Search for the cell housing the specified text and yield its [X, Y] center coordinate. 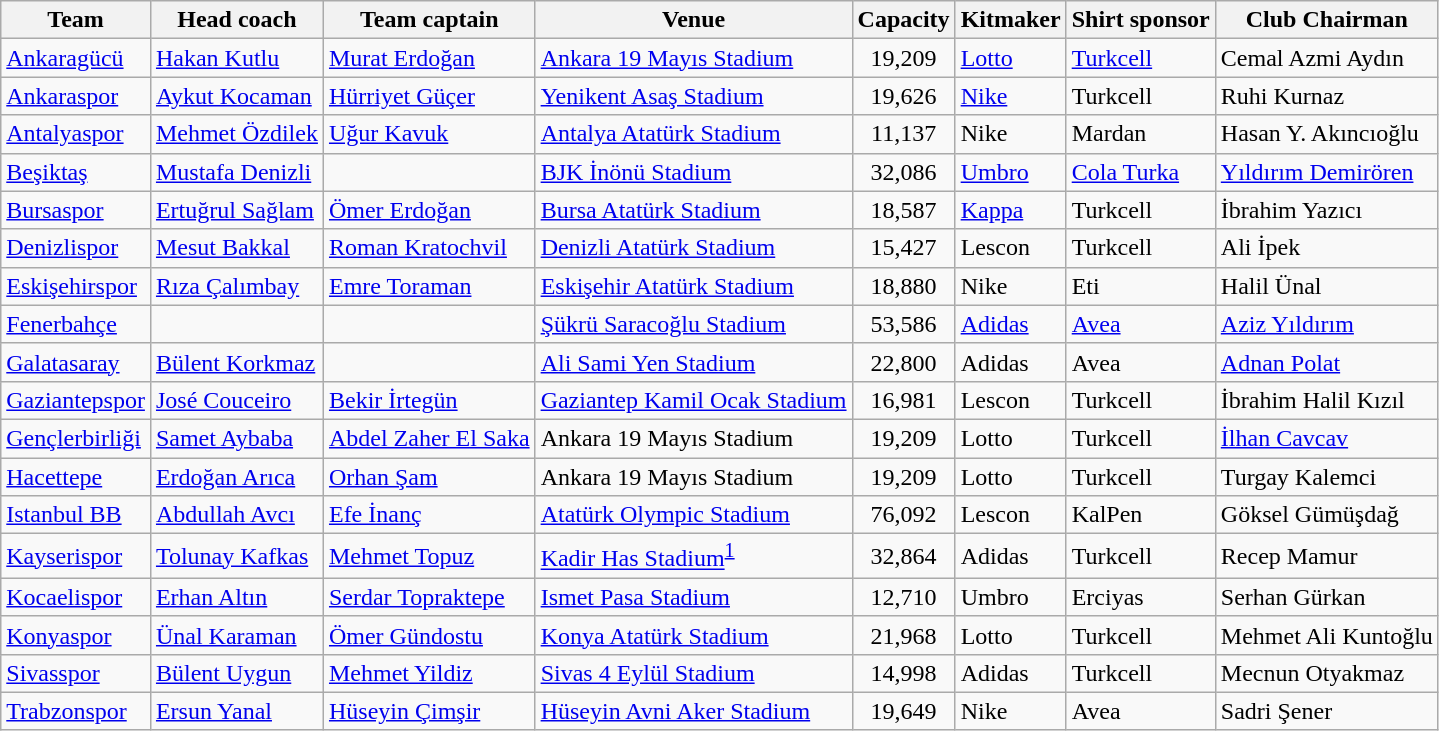
Recep Mamur [1326, 556]
19,626 [904, 96]
Mardan [1140, 134]
BJK İnönü Stadium [694, 172]
76,092 [904, 515]
Capacity [904, 20]
Eskişehir Atatürk Stadium [694, 286]
Gaziantep Kamil Ocak Stadium [694, 400]
19,649 [904, 711]
Ismet Pasa Stadium [694, 597]
Hüseyin Avni Aker Stadium [694, 711]
Gaziantepspor [76, 400]
Cemal Azmi Aydın [1326, 58]
Yenikent Asaş Stadium [694, 96]
Erdoğan Arıca [236, 477]
Head coach [236, 20]
Tolunay Kafkas [236, 556]
21,968 [904, 635]
Aykut Kocaman [236, 96]
Ruhi Kurnaz [1326, 96]
Hacettepe [76, 477]
Ertuğrul Sağlam [236, 210]
12,710 [904, 597]
Kitmaker [1010, 20]
Samet Aybaba [236, 438]
Konya Atatürk Stadium [694, 635]
KalPen [1140, 515]
Erhan Altın [236, 597]
Mecnun Otyakmaz [1326, 673]
Ömer Gündostu [429, 635]
Sivas 4 Eylül Stadium [694, 673]
Aziz Yıldırım [1326, 324]
Konyaspor [76, 635]
Hüseyin Çimşir [429, 711]
Mehmet Topuz [429, 556]
18,587 [904, 210]
Emre Toraman [429, 286]
Mehmet Yildiz [429, 673]
Ankaragücü [76, 58]
Bursaspor [76, 210]
Kocaelispor [76, 597]
Yıldırım Demirören [1326, 172]
11,137 [904, 134]
Galatasaray [76, 362]
Hasan Y. Akıncıoğlu [1326, 134]
Shirt sponsor [1140, 20]
Denizlispor [76, 248]
Atatürk Olympic Stadium [694, 515]
Ali Sami Yen Stadium [694, 362]
Team captain [429, 20]
İbrahim Yazıcı [1326, 210]
Sadri Şener [1326, 711]
Kadir Has Stadium1 [694, 556]
Eskişehirspor [76, 286]
Murat Erdoğan [429, 58]
İbrahim Halil Kızıl [1326, 400]
Bülent Korkmaz [236, 362]
Serhan Gürkan [1326, 597]
18,880 [904, 286]
Antalya Atatürk Stadium [694, 134]
Eti [1140, 286]
Erciyas [1140, 597]
Abdel Zaher El Saka [429, 438]
Rıza Çalımbay [236, 286]
Trabzonspor [76, 711]
Kappa [1010, 210]
Ersun Yanal [236, 711]
Beşiktaş [76, 172]
Ankaraspor [76, 96]
Halil Ünal [1326, 286]
Bülent Uygun [236, 673]
Club Chairman [1326, 20]
Turgay Kalemci [1326, 477]
Cola Turka [1140, 172]
Uğur Kavuk [429, 134]
22,800 [904, 362]
Kayserispor [76, 556]
Sivasspor [76, 673]
Göksel Gümüşdağ [1326, 515]
Hürriyet Güçer [429, 96]
Bursa Atatürk Stadium [694, 210]
Mehmet Ali Kuntoğlu [1326, 635]
15,427 [904, 248]
Efe İnanç [429, 515]
Ali İpek [1326, 248]
İlhan Cavcav [1326, 438]
Abdullah Avcı [236, 515]
Istanbul BB [76, 515]
Hakan Kutlu [236, 58]
José Couceiro [236, 400]
Ömer Erdoğan [429, 210]
Antalyaspor [76, 134]
Mehmet Özdilek [236, 134]
Adnan Polat [1326, 362]
Şükrü Saracoğlu Stadium [694, 324]
Ünal Karaman [236, 635]
Serdar Topraktepe [429, 597]
32,086 [904, 172]
Fenerbahçe [76, 324]
Gençlerbirliği [76, 438]
32,864 [904, 556]
16,981 [904, 400]
Team [76, 20]
Venue [694, 20]
Denizli Atatürk Stadium [694, 248]
Mesut Bakkal [236, 248]
Bekir İrtegün [429, 400]
53,586 [904, 324]
14,998 [904, 673]
Orhan Şam [429, 477]
Roman Kratochvil [429, 248]
Mustafa Denizli [236, 172]
